Scan for the cell matching the given text and deliver its (X, Y) coordinate at center. 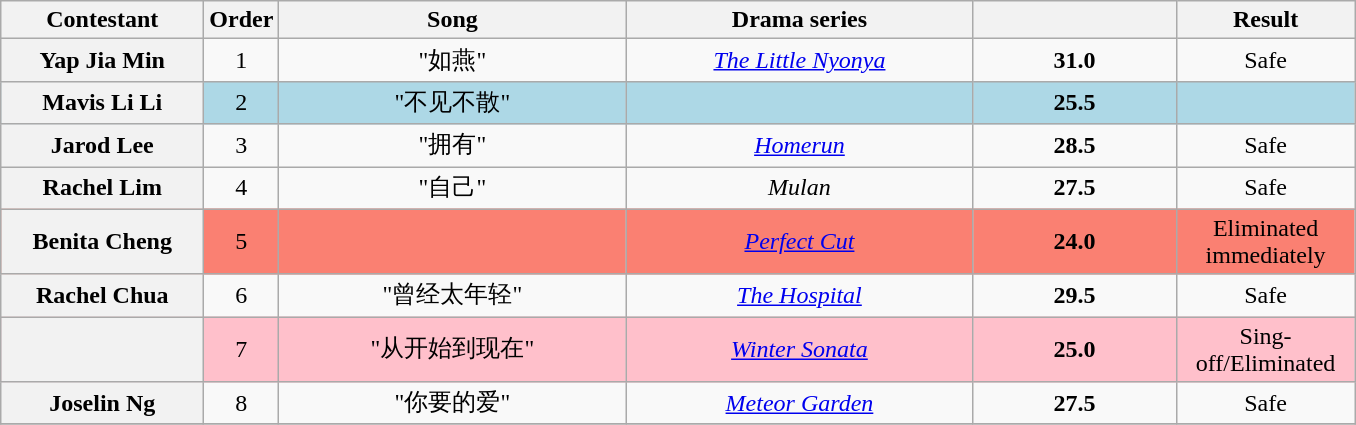
Song (452, 20)
8 (242, 404)
"不见不散" (452, 102)
Rachel Chua (102, 296)
6 (242, 296)
Jarod Lee (102, 146)
25.5 (1074, 102)
Drama series (800, 20)
The Hospital (800, 296)
Contestant (102, 20)
3 (242, 146)
"曾经太年轻" (452, 296)
Eliminated immediately (1266, 242)
5 (242, 242)
7 (242, 350)
"你要的爱" (452, 404)
The Little Nyonya (800, 60)
Homerun (800, 146)
Yap Jia Min (102, 60)
Perfect Cut (800, 242)
Benita Cheng (102, 242)
Sing-off/Eliminated (1266, 350)
Mulan (800, 188)
25.0 (1074, 350)
"拥有" (452, 146)
1 (242, 60)
31.0 (1074, 60)
"如燕" (452, 60)
Meteor Garden (800, 404)
Order (242, 20)
24.0 (1074, 242)
Result (1266, 20)
Rachel Lim (102, 188)
29.5 (1074, 296)
28.5 (1074, 146)
Mavis Li Li (102, 102)
Joselin Ng (102, 404)
"从开始到现在" (452, 350)
Winter Sonata (800, 350)
"自己" (452, 188)
4 (242, 188)
2 (242, 102)
